Return (x, y) of the center of cell containing provided text 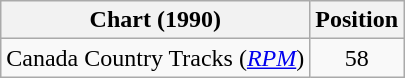
58 (357, 58)
Position (357, 20)
Chart (1990) (156, 20)
Canada Country Tracks (RPM) (156, 58)
